For the text-containing cell, return its midpoint in (X, Y) coordinate format. 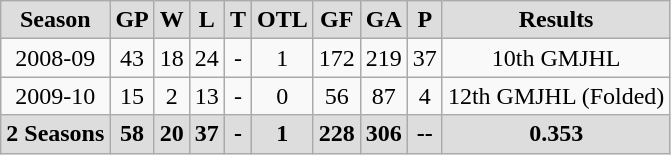
20 (172, 134)
2 (172, 96)
OTL (282, 20)
Season (56, 20)
GA (384, 20)
Results (556, 20)
-- (424, 134)
18 (172, 58)
12th GMJHL (Folded) (556, 96)
0 (282, 96)
GF (336, 20)
172 (336, 58)
306 (384, 134)
10th GMJHL (556, 58)
43 (132, 58)
24 (206, 58)
15 (132, 96)
13 (206, 96)
0.353 (556, 134)
2008-09 (56, 58)
228 (336, 134)
2 Seasons (56, 134)
219 (384, 58)
58 (132, 134)
L (206, 20)
87 (384, 96)
P (424, 20)
2009-10 (56, 96)
56 (336, 96)
W (172, 20)
4 (424, 96)
T (238, 20)
GP (132, 20)
